Return (x, y) of the center of cell containing provided text 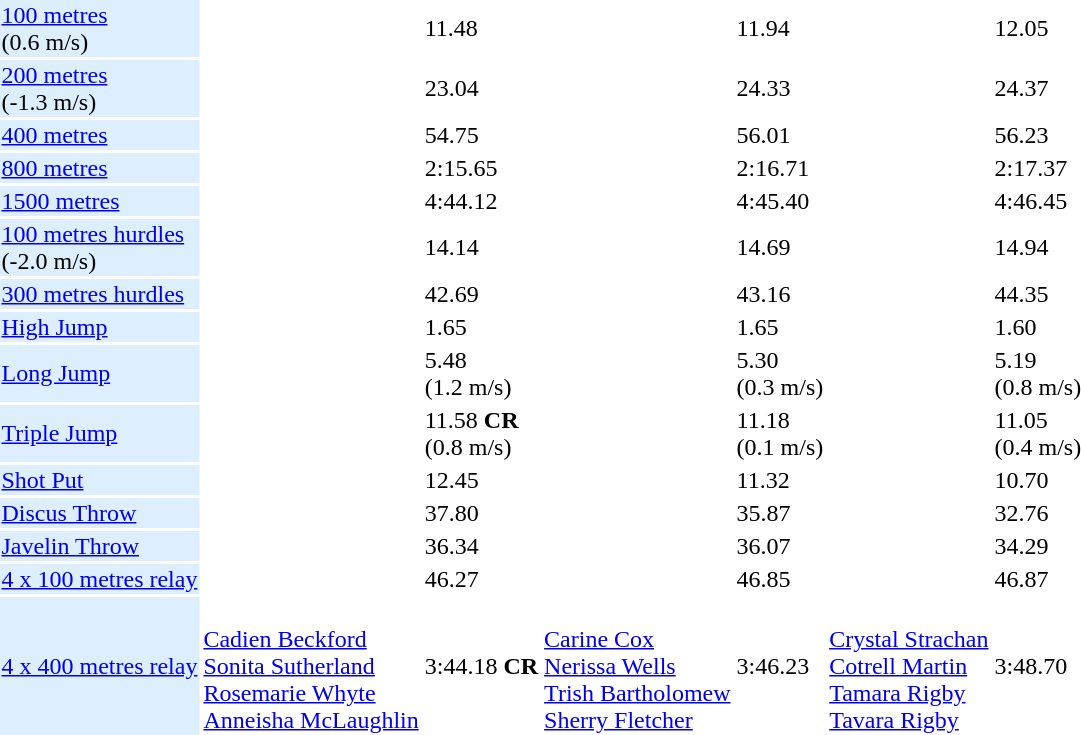
High Jump (100, 327)
4:45.40 (780, 201)
23.04 (481, 88)
Crystal Strachan Cotrell Martin Tamara Rigby Tavara Rigby (909, 666)
200 metres (-1.3 m/s) (100, 88)
2:15.65 (481, 168)
37.80 (481, 513)
12.45 (481, 480)
11.18 (0.1 m/s) (780, 434)
4 x 100 metres relay (100, 579)
43.16 (780, 294)
56.01 (780, 135)
Javelin Throw (100, 546)
36.07 (780, 546)
4:44.12 (481, 201)
3:46.23 (780, 666)
400 metres (100, 135)
46.85 (780, 579)
800 metres (100, 168)
300 metres hurdles (100, 294)
11.94 (780, 28)
Shot Put (100, 480)
5.30 (0.3 m/s) (780, 374)
100 metres (0.6 m/s) (100, 28)
11.32 (780, 480)
Triple Jump (100, 434)
14.14 (481, 248)
Cadien Beckford Sonita Sutherland Rosemarie Whyte Anneisha McLaughlin (311, 666)
Carine Cox Nerissa Wells Trish Bartholomew Sherry Fletcher (638, 666)
46.27 (481, 579)
Discus Throw (100, 513)
14.69 (780, 248)
4 x 400 metres relay (100, 666)
54.75 (481, 135)
35.87 (780, 513)
11.48 (481, 28)
Long Jump (100, 374)
36.34 (481, 546)
2:16.71 (780, 168)
3:44.18 CR (481, 666)
1500 metres (100, 201)
100 metres hurdles (-2.0 m/s) (100, 248)
5.48 (1.2 m/s) (481, 374)
24.33 (780, 88)
11.58 CR (0.8 m/s) (481, 434)
42.69 (481, 294)
